Extract the (x, y) coordinate from the center of the cell holding the provided text.  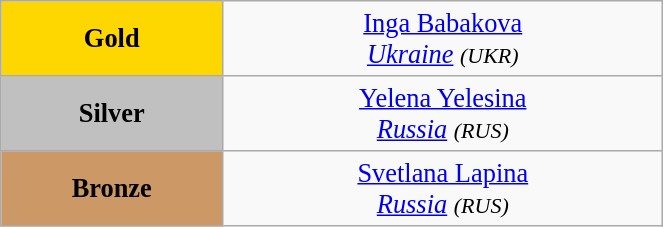
Yelena YelesinaRussia (RUS) (443, 112)
Bronze (112, 188)
Gold (112, 38)
Inga BabakovaUkraine (UKR) (443, 38)
Silver (112, 112)
Svetlana LapinaRussia (RUS) (443, 188)
